Search for the cell housing the specified text and yield its (x, y) center coordinate. 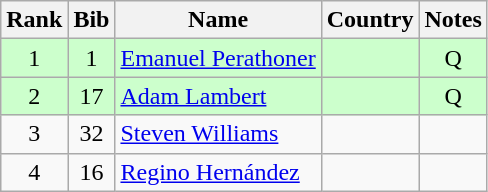
17 (92, 96)
4 (34, 172)
16 (92, 172)
2 (34, 96)
Name (218, 20)
Adam Lambert (218, 96)
Regino Hernández (218, 172)
Notes (453, 20)
Emanuel Perathoner (218, 58)
Steven Williams (218, 134)
Rank (34, 20)
Country (370, 20)
32 (92, 134)
Bib (92, 20)
3 (34, 134)
